Identify which cell holds the provided text, then report its (X, Y) central coordinate. 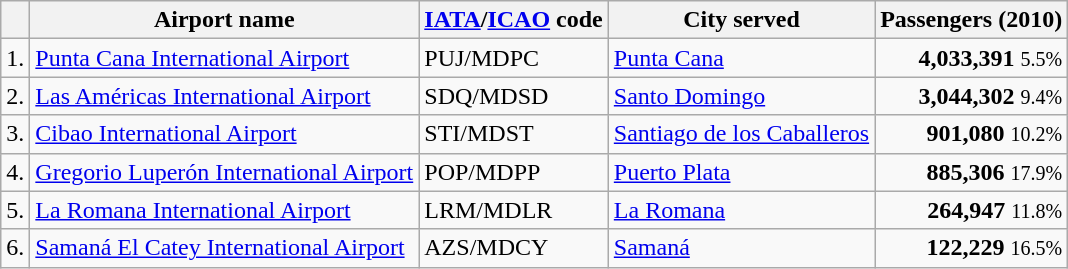
264,947 11.8% (972, 210)
PUJ/MDPC (514, 58)
5. (16, 210)
Santiago de los Caballeros (741, 134)
Punta Cana (741, 58)
Gregorio Luperón International Airport (224, 172)
Cibao International Airport (224, 134)
Santo Domingo (741, 96)
3,044,302 9.4% (972, 96)
4,033,391 5.5% (972, 58)
Samaná El Catey International Airport (224, 248)
Samaná (741, 248)
STI/MDST (514, 134)
LRM/MDLR (514, 210)
Passengers (2010) (972, 20)
POP/MDPP (514, 172)
3. (16, 134)
Puerto Plata (741, 172)
122,229 16.5% (972, 248)
2. (16, 96)
4. (16, 172)
AZS/MDCY (514, 248)
SDQ/MDSD (514, 96)
885,306 17.9% (972, 172)
1. (16, 58)
Airport name (224, 20)
La Romana International Airport (224, 210)
Punta Cana International Airport (224, 58)
IATA/ICAO code (514, 20)
6. (16, 248)
La Romana (741, 210)
City served (741, 20)
901,080 10.2% (972, 134)
Las Américas International Airport (224, 96)
